Find where the given text appears and provide that cell's center as (x, y) coordinate. 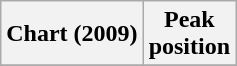
Chart (2009) (72, 34)
Peakposition (189, 34)
